Provide the (x, y) coordinate of the cell's center where the given text is located.  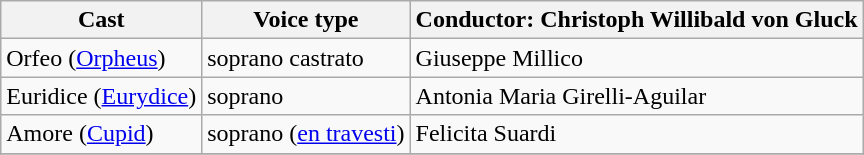
Amore (Cupid) (102, 134)
Voice type (306, 20)
Euridice (Eurydice) (102, 96)
Giuseppe Millico (636, 58)
Conductor: Christoph Willibald von Gluck (636, 20)
soprano castrato (306, 58)
Orfeo (Orpheus) (102, 58)
Cast (102, 20)
soprano (306, 96)
Antonia Maria Girelli-Aguilar (636, 96)
Felicita Suardi (636, 134)
soprano (en travesti) (306, 134)
